Scan for the cell matching the given text and deliver its (x, y) coordinate at center. 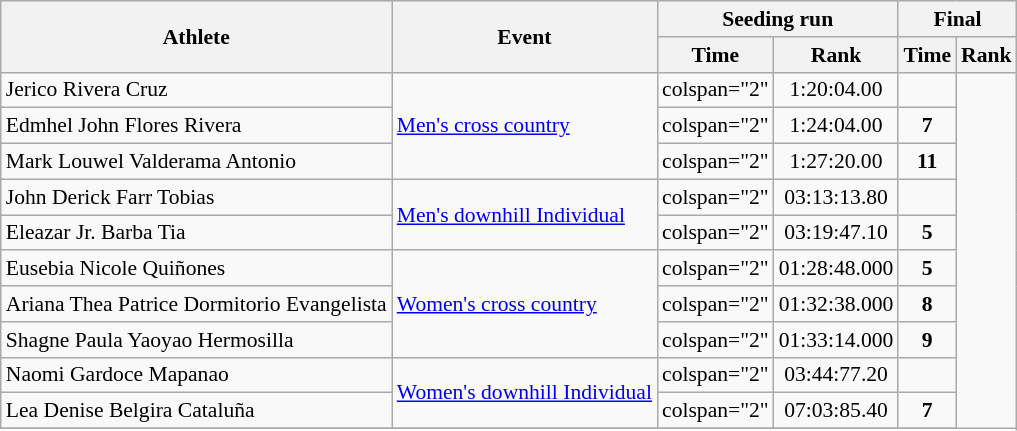
Eleazar Jr. Barba Tia (196, 233)
07:03:85.40 (836, 411)
01:28:48.000 (836, 269)
Women's downhill Individual (524, 392)
03:19:47.10 (836, 233)
Athlete (196, 36)
Seeding run (778, 19)
Men's cross country (524, 126)
Mark Louwel Valderama Antonio (196, 162)
Naomi Gardoce Mapanao (196, 375)
Final (957, 19)
Men's downhill Individual (524, 214)
1:24:04.00 (836, 126)
03:13:13.80 (836, 197)
1:20:04.00 (836, 90)
Women's cross country (524, 304)
11 (927, 162)
03:44:77.20 (836, 375)
Jerico Rivera Cruz (196, 90)
8 (927, 304)
Ariana Thea Patrice Dormitorio Evangelista (196, 304)
01:33:14.000 (836, 340)
Shagne Paula Yaoyao Hermosilla (196, 340)
Eusebia Nicole Quiñones (196, 269)
Edmhel John Flores Rivera (196, 126)
01:32:38.000 (836, 304)
9 (927, 340)
Event (524, 36)
John Derick Farr Tobias (196, 197)
1:27:20.00 (836, 162)
Lea Denise Belgira Cataluña (196, 411)
